Determine the (x, y) coordinate at the center of the cell enclosing the given text.  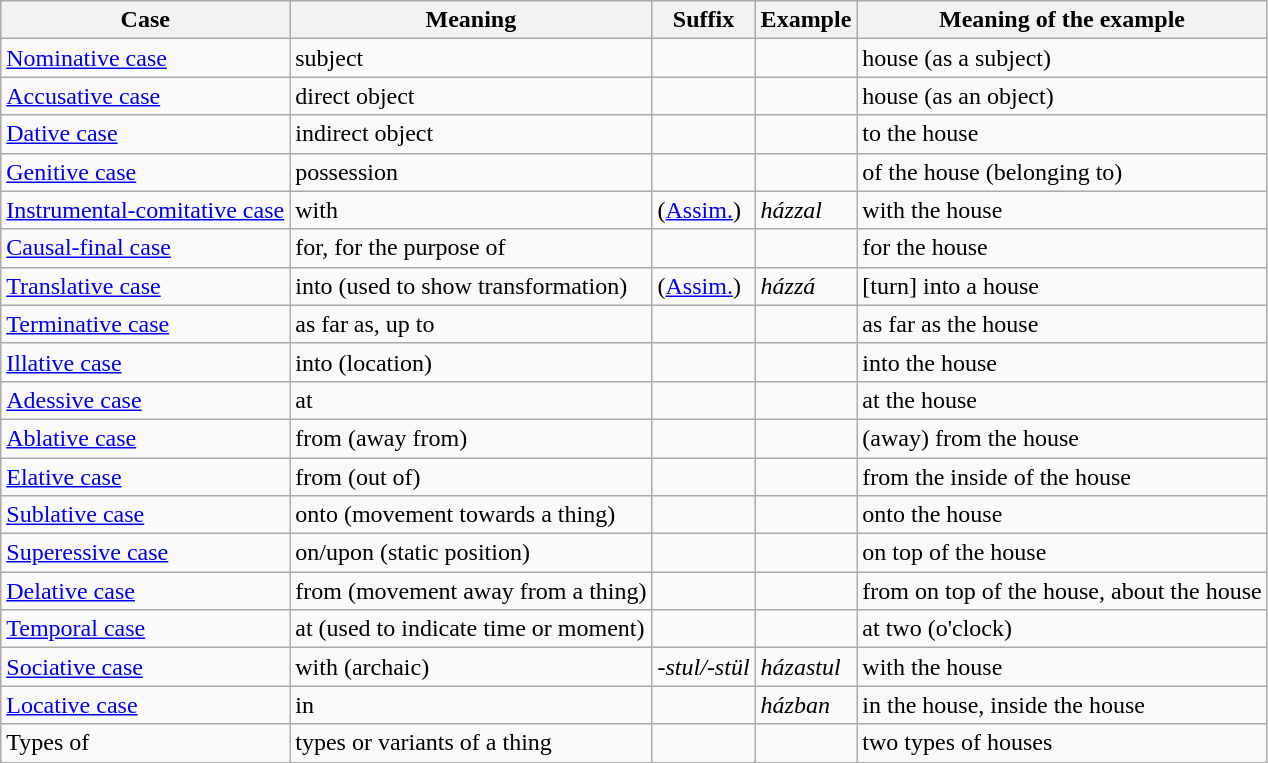
house (as a subject) (1062, 58)
at two (o'clock) (1062, 629)
for the house (1062, 248)
from (away from) (471, 438)
from the inside of the house (1062, 477)
on top of the house (1062, 553)
Elative case (146, 477)
Nominative case (146, 58)
on/upon (static position) (471, 553)
two types of houses (1062, 743)
subject (471, 58)
from (out of) (471, 477)
for, for the purpose of (471, 248)
at the house (1062, 400)
Superessive case (146, 553)
with (archaic) (471, 667)
into (used to show transformation) (471, 286)
házastul (806, 667)
Adessive case (146, 400)
-stul/-stül (704, 667)
from on top of the house, about the house (1062, 591)
onto (movement towards a thing) (471, 515)
Genitive case (146, 172)
házzá (806, 286)
Dative case (146, 134)
házban (806, 705)
Ablative case (146, 438)
as far as the house (1062, 324)
Example (806, 20)
in (471, 705)
Terminative case (146, 324)
Suffix (704, 20)
Meaning (471, 20)
Temporal case (146, 629)
Illative case (146, 362)
onto the house (1062, 515)
types or variants of a thing (471, 743)
Delative case (146, 591)
from (movement away from a thing) (471, 591)
at (used to indicate time or moment) (471, 629)
indirect object (471, 134)
to the house (1062, 134)
Instrumental-comitative case (146, 210)
Meaning of the example (1062, 20)
Sublative case (146, 515)
at (471, 400)
Translative case (146, 286)
possession (471, 172)
Causal-final case (146, 248)
Case (146, 20)
into (location) (471, 362)
house (as an object) (1062, 96)
of the house (belonging to) (1062, 172)
Types of (146, 743)
in the house, inside the house (1062, 705)
Locative case (146, 705)
with (471, 210)
házzal (806, 210)
[turn] into a house (1062, 286)
Sociative case (146, 667)
into the house (1062, 362)
as far as, up to (471, 324)
(away) from the house (1062, 438)
direct object (471, 96)
Accusative case (146, 96)
